Find where the given text appears and provide that cell's center as (x, y) coordinate. 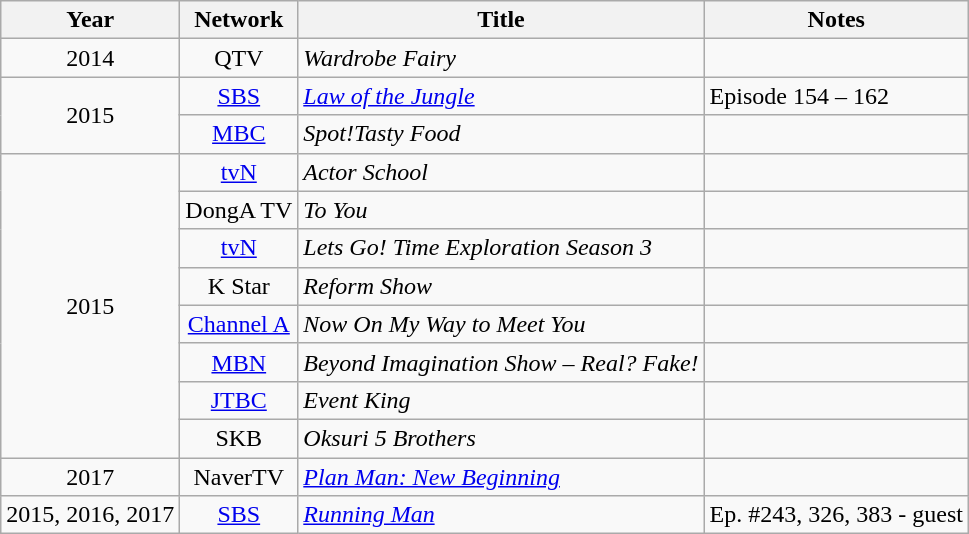
To You (501, 210)
K Star (239, 286)
JTBC (239, 400)
2017 (90, 477)
NaverTV (239, 477)
Event King (501, 400)
Oksuri 5 Brothers (501, 438)
Reform Show (501, 286)
Lets Go! Time Exploration Season 3 (501, 248)
Ep. #243, 326, 383 - guest (836, 515)
Channel A (239, 324)
Now On My Way to Meet You (501, 324)
MBC (239, 134)
Wardrobe Fairy (501, 58)
Beyond Imagination Show – Real? Fake! (501, 362)
QTV (239, 58)
MBN (239, 362)
Actor School (501, 172)
DongA TV (239, 210)
SKB (239, 438)
Network (239, 20)
Law of the Jungle (501, 96)
Episode 154 – 162 (836, 96)
2015, 2016, 2017 (90, 515)
Spot!Tasty Food (501, 134)
Title (501, 20)
2014 (90, 58)
Running Man (501, 515)
Plan Man: New Beginning (501, 477)
Year (90, 20)
Notes (836, 20)
